Pinpoint the cell where the given text exists, returning its (x, y) midpoint coordinate. 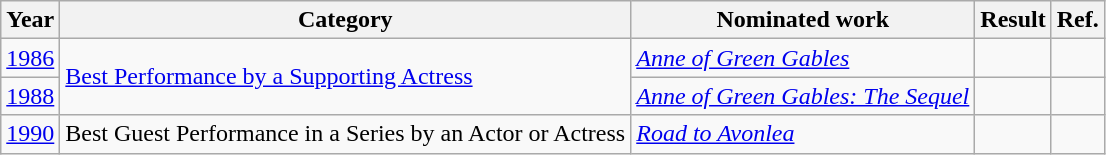
Best Guest Performance in a Series by an Actor or Actress (346, 134)
Anne of Green Gables (803, 58)
Category (346, 20)
Ref. (1078, 20)
1988 (30, 96)
Year (30, 20)
Anne of Green Gables: The Sequel (803, 96)
Best Performance by a Supporting Actress (346, 77)
1986 (30, 58)
Road to Avonlea (803, 134)
Result (1013, 20)
Nominated work (803, 20)
1990 (30, 134)
